Detect which cell encompasses the target text, then output its (X, Y) center coordinate. 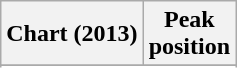
Chart (2013) (72, 34)
Peakposition (189, 34)
